Provide the [X, Y] coordinate of the cell's center where the given text is located.  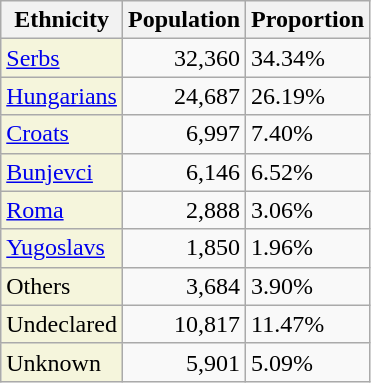
26.19% [308, 96]
10,817 [184, 324]
32,360 [184, 58]
Others [62, 286]
6,997 [184, 134]
Serbs [62, 58]
3.90% [308, 286]
11.47% [308, 324]
Undeclared [62, 324]
1,850 [184, 248]
Croats [62, 134]
6.52% [308, 172]
3,684 [184, 286]
7.40% [308, 134]
34.34% [308, 58]
Roma [62, 210]
5.09% [308, 362]
1.96% [308, 248]
Ethnicity [62, 20]
6,146 [184, 172]
Hungarians [62, 96]
2,888 [184, 210]
Yugoslavs [62, 248]
24,687 [184, 96]
Population [184, 20]
Bunjevci [62, 172]
Unknown [62, 362]
Proportion [308, 20]
5,901 [184, 362]
3.06% [308, 210]
